Determine the [x, y] coordinate at the center of the cell enclosing the given text.  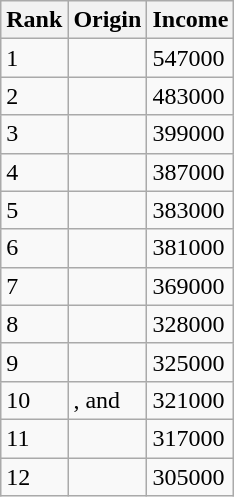
383000 [190, 210]
2 [34, 96]
328000 [190, 324]
7 [34, 286]
483000 [190, 96]
369000 [190, 286]
12 [34, 477]
Origin [108, 20]
8 [34, 324]
317000 [190, 438]
3 [34, 134]
5 [34, 210]
1 [34, 58]
399000 [190, 134]
, and [108, 400]
10 [34, 400]
547000 [190, 58]
4 [34, 172]
11 [34, 438]
Income [190, 20]
9 [34, 362]
325000 [190, 362]
381000 [190, 248]
Rank [34, 20]
6 [34, 248]
305000 [190, 477]
321000 [190, 400]
387000 [190, 172]
